Extract the (X, Y) coordinate from the center of the cell holding the provided text.  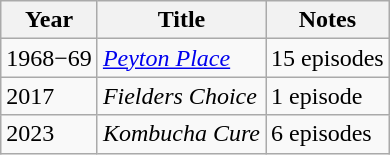
6 episodes (328, 134)
Title (181, 20)
1968−69 (50, 58)
2017 (50, 96)
Peyton Place (181, 58)
Year (50, 20)
Kombucha Cure (181, 134)
Notes (328, 20)
Fielders Choice (181, 96)
2023 (50, 134)
15 episodes (328, 58)
1 episode (328, 96)
